Output the (X, Y) coordinate of the center of the cell containing the given text.  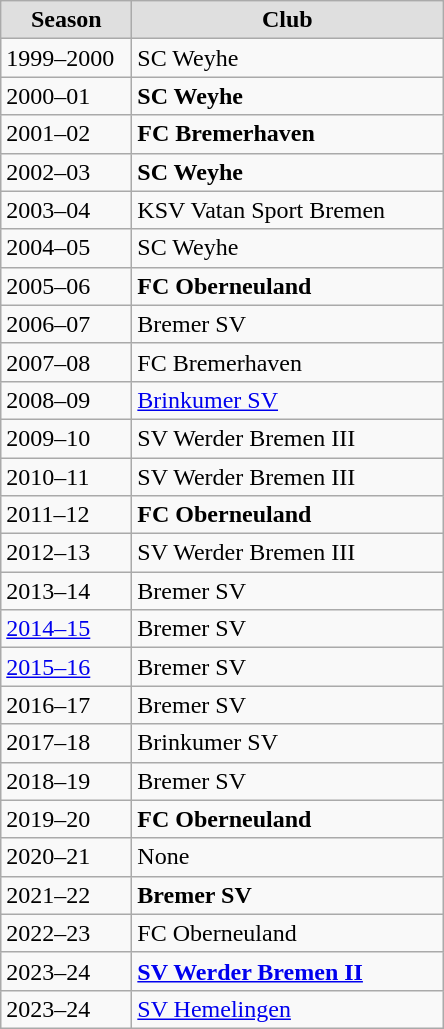
2001–02 (66, 134)
2006–07 (66, 324)
KSV Vatan Sport Bremen (288, 210)
2003–04 (66, 210)
2015–16 (66, 667)
2021–22 (66, 895)
2020–21 (66, 857)
2008–09 (66, 400)
2022–23 (66, 933)
2009–10 (66, 438)
None (288, 857)
2002–03 (66, 172)
2014–15 (66, 629)
2013–14 (66, 591)
2017–18 (66, 743)
2010–11 (66, 477)
2000–01 (66, 96)
2016–17 (66, 705)
2018–19 (66, 781)
SV Hemelingen (288, 1009)
2011–12 (66, 515)
2005–06 (66, 286)
2019–20 (66, 819)
SV Werder Bremen II (288, 971)
Season (66, 20)
2007–08 (66, 362)
Club (288, 20)
1999–2000 (66, 58)
2004–05 (66, 248)
2012–13 (66, 553)
